Scan for the cell matching the given text and deliver its (X, Y) coordinate at center. 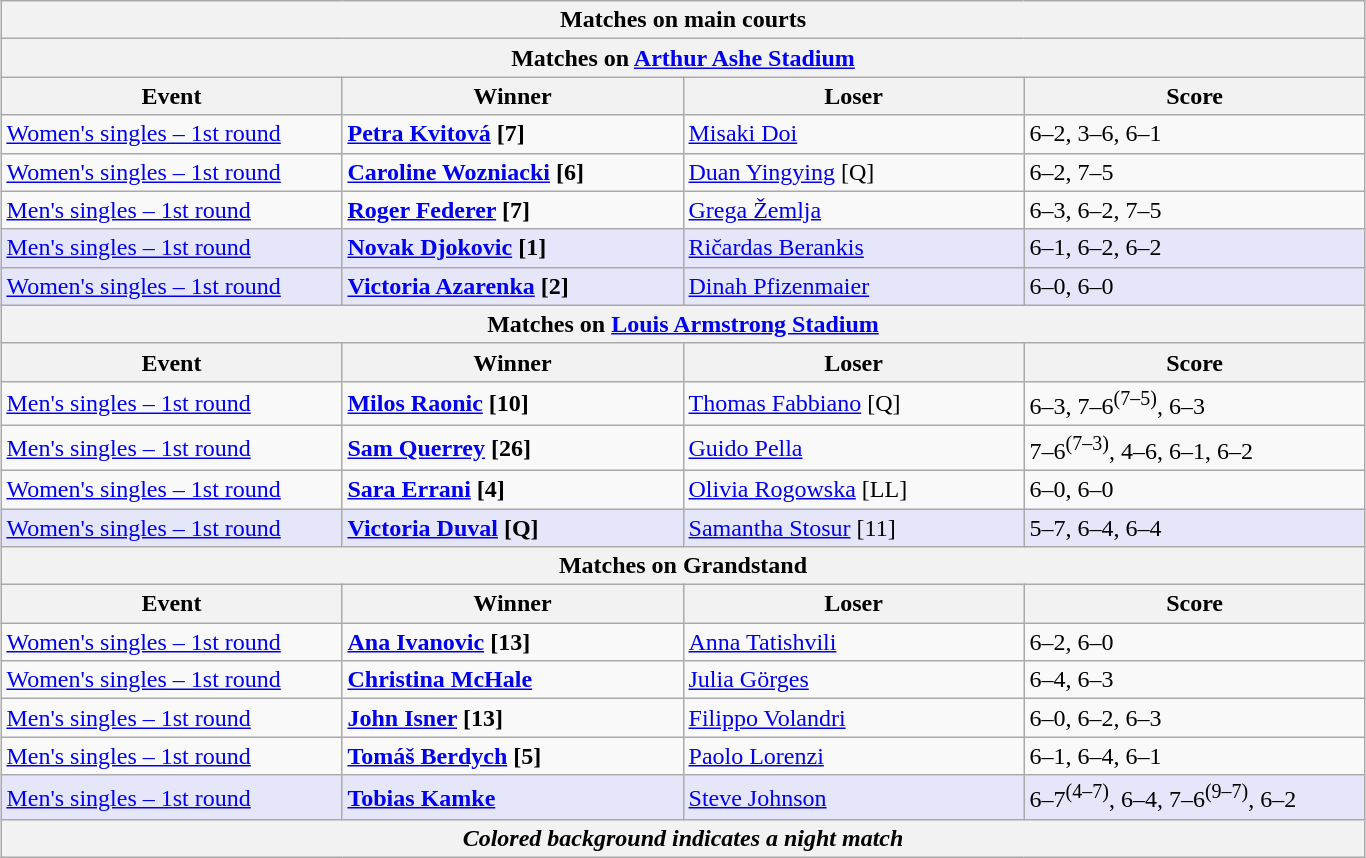
6–1, 6–4, 6–1 (1194, 756)
Caroline Wozniacki [6] (512, 172)
Matches on Louis Armstrong Stadium (683, 324)
Matches on main courts (683, 20)
Tomáš Berdych [5] (512, 756)
Filippo Volandri (854, 718)
Duan Yingying [Q] (854, 172)
Matches on Arthur Ashe Stadium (683, 58)
Sam Querrey [26] (512, 448)
6–2, 6–0 (1194, 642)
Dinah Pfizenmaier (854, 286)
Misaki Doi (854, 134)
Ričardas Berankis (854, 248)
Victoria Azarenka [2] (512, 286)
Paolo Lorenzi (854, 756)
6–7(4–7), 6–4, 7–6(9–7), 6–2 (1194, 798)
Christina McHale (512, 680)
Guido Pella (854, 448)
Victoria Duval [Q] (512, 528)
John Isner [13] (512, 718)
Novak Djokovic [1] (512, 248)
Petra Kvitová [7] (512, 134)
6–1, 6–2, 6–2 (1194, 248)
Steve Johnson (854, 798)
6–2, 3–6, 6–1 (1194, 134)
Anna Tatishvili (854, 642)
5–7, 6–4, 6–4 (1194, 528)
Samantha Stosur [11] (854, 528)
Thomas Fabbiano [Q] (854, 404)
6–3, 7–6(7–5), 6–3 (1194, 404)
Olivia Rogowska [LL] (854, 489)
Matches on Grandstand (683, 566)
Grega Žemlja (854, 210)
Sara Errani [4] (512, 489)
6–4, 6–3 (1194, 680)
Milos Raonic [10] (512, 404)
Ana Ivanovic [13] (512, 642)
Roger Federer [7] (512, 210)
7–6(7–3), 4–6, 6–1, 6–2 (1194, 448)
Julia Görges (854, 680)
Colored background indicates a night match (683, 839)
6–2, 7–5 (1194, 172)
6–3, 6–2, 7–5 (1194, 210)
6–0, 6–2, 6–3 (1194, 718)
Tobias Kamke (512, 798)
